Determine the [X, Y] coordinate at the center of the cell enclosing the given text.  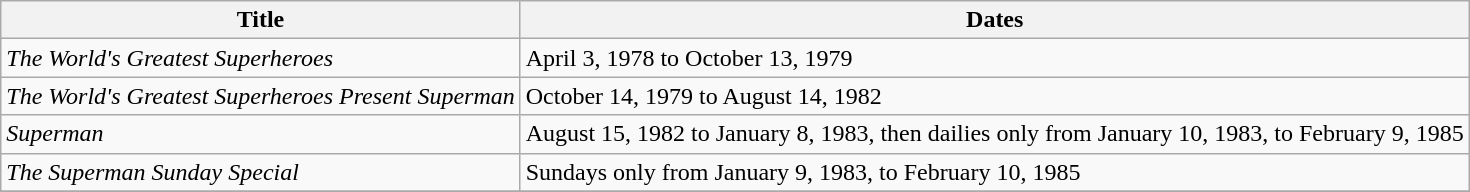
The World's Greatest Superheroes Present Superman [260, 96]
April 3, 1978 to October 13, 1979 [994, 58]
October 14, 1979 to August 14, 1982 [994, 96]
Sundays only from January 9, 1983, to February 10, 1985 [994, 172]
The Superman Sunday Special [260, 172]
Title [260, 20]
Dates [994, 20]
The World's Greatest Superheroes [260, 58]
August 15, 1982 to January 8, 1983, then dailies only from January 10, 1983, to February 9, 1985 [994, 134]
Superman [260, 134]
